For the text-containing cell, return its midpoint in [x, y] coordinate format. 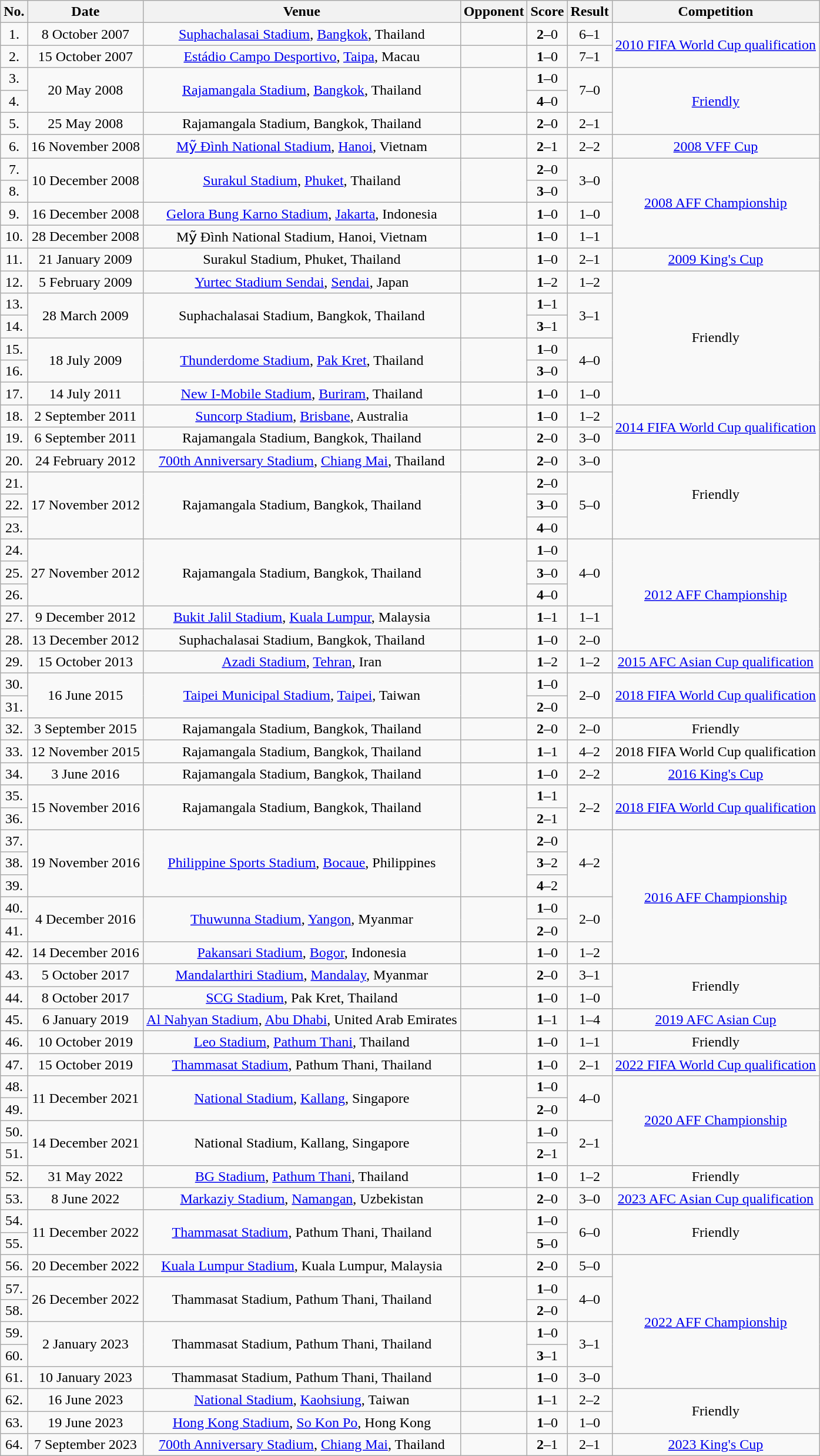
Bukit Jalil Stadium, Kuala Lumpur, Malaysia [302, 617]
9. [14, 214]
14 July 2011 [85, 394]
Opponent [494, 12]
29. [14, 662]
8. [14, 192]
18 July 2009 [85, 360]
20. [14, 461]
5 February 2009 [85, 281]
62. [14, 1400]
49. [14, 1109]
8 October 2017 [85, 997]
44. [14, 997]
7 September 2023 [85, 1445]
Taipei Municipal Stadium, Taipei, Taiwan [302, 696]
60. [14, 1356]
34. [14, 774]
Score [547, 12]
Thunderdome Stadium, Pak Kret, Thailand [302, 360]
2014 FIFA World Cup qualification [715, 427]
23. [14, 528]
19. [14, 438]
Suncorp Stadium, Brisbane, Australia [302, 416]
Hong Kong Stadium, So Kon Po, Hong Kong [302, 1423]
10 December 2008 [85, 180]
Mandalarthiri Stadium, Mandalay, Myanmar [302, 975]
20 December 2022 [85, 1266]
52. [14, 1176]
15 October 2013 [85, 662]
2016 King's Cup [715, 774]
56. [14, 1266]
36. [14, 818]
31. [14, 707]
15 October 2007 [85, 56]
16 June 2015 [85, 696]
2012 AFF Championship [715, 595]
16. [14, 371]
6 January 2019 [85, 1020]
25 May 2008 [85, 123]
11. [14, 259]
45. [14, 1020]
Estádio Campo Desportivo, Taipa, Macau [302, 56]
2009 King's Cup [715, 259]
28 March 2009 [85, 316]
30. [14, 685]
35. [14, 796]
New I-Mobile Stadium, Buriram, Thailand [302, 394]
Pakansari Stadium, Bogor, Indonesia [302, 952]
11 December 2022 [85, 1232]
Al Nahyan Stadium, Abu Dhabi, United Arab Emirates [302, 1020]
14 December 2016 [85, 952]
11 December 2021 [85, 1098]
8 June 2022 [85, 1199]
43. [14, 975]
15 October 2019 [85, 1065]
Thuwunna Stadium, Yangon, Myanmar [302, 919]
31 May 2022 [85, 1176]
National Stadium, Kaohsiung, Taiwan [302, 1400]
17 November 2012 [85, 505]
25. [14, 572]
14 December 2021 [85, 1143]
63. [14, 1423]
2023 King's Cup [715, 1445]
16 June 2023 [85, 1400]
2022 AFF Championship [715, 1321]
5. [14, 123]
54. [14, 1221]
32. [14, 729]
6–1 [590, 34]
Yurtec Stadium Sendai, Sendai, Japan [302, 281]
2. [14, 56]
14. [14, 327]
47. [14, 1065]
18. [14, 416]
3. [14, 79]
27 November 2012 [85, 572]
10 October 2019 [85, 1042]
51. [14, 1154]
13 December 2012 [85, 640]
6. [14, 146]
13. [14, 304]
Gelora Bung Karno Stadium, Jakarta, Indonesia [302, 214]
15 November 2016 [85, 807]
2020 AFF Championship [715, 1120]
21 January 2009 [85, 259]
19 June 2023 [85, 1423]
Kuala Lumpur Stadium, Kuala Lumpur, Malaysia [302, 1266]
Venue [302, 12]
6 September 2011 [85, 438]
58. [14, 1310]
53. [14, 1199]
2023 AFC Asian Cup qualification [715, 1199]
16 November 2008 [85, 146]
7–1 [590, 56]
28 December 2008 [85, 237]
Competition [715, 12]
37. [14, 841]
64. [14, 1445]
61. [14, 1378]
Leo Stadium, Pathum Thani, Thailand [302, 1042]
9 December 2012 [85, 617]
4. [14, 101]
Result [590, 12]
7. [14, 169]
1. [14, 34]
No. [14, 12]
42. [14, 952]
Azadi Stadium, Tehran, Iran [302, 662]
10 January 2023 [85, 1378]
19 November 2016 [85, 863]
33. [14, 752]
SCG Stadium, Pak Kret, Thailand [302, 997]
4 December 2016 [85, 919]
59. [14, 1333]
38. [14, 863]
2022 FIFA World Cup qualification [715, 1065]
Date [85, 12]
3 June 2016 [85, 774]
10. [14, 237]
15. [14, 349]
57. [14, 1288]
Philippine Sports Stadium, Bocaue, Philippines [302, 863]
24 February 2012 [85, 461]
28. [14, 640]
1–4 [590, 1020]
27. [14, 617]
12. [14, 281]
BG Stadium, Pathum Thani, Thailand [302, 1176]
5 October 2017 [85, 975]
41. [14, 930]
3 September 2015 [85, 729]
2 January 2023 [85, 1344]
21. [14, 483]
26 December 2022 [85, 1299]
2015 AFC Asian Cup qualification [715, 662]
55. [14, 1243]
7–0 [590, 90]
26. [14, 595]
3–2 [547, 863]
48. [14, 1087]
24. [14, 550]
2019 AFC Asian Cup [715, 1020]
8 October 2007 [85, 34]
46. [14, 1042]
2008 VFF Cup [715, 146]
40. [14, 908]
2008 AFF Championship [715, 203]
2016 AFF Championship [715, 897]
2010 FIFA World Cup qualification [715, 45]
16 December 2008 [85, 214]
22. [14, 505]
39. [14, 885]
2 September 2011 [85, 416]
50. [14, 1132]
12 November 2015 [85, 752]
20 May 2008 [85, 90]
Markaziy Stadium, Namangan, Uzbekistan [302, 1199]
17. [14, 394]
6–0 [590, 1232]
